From the cell containing the given text, extract its center point as [X, Y] coordinate. 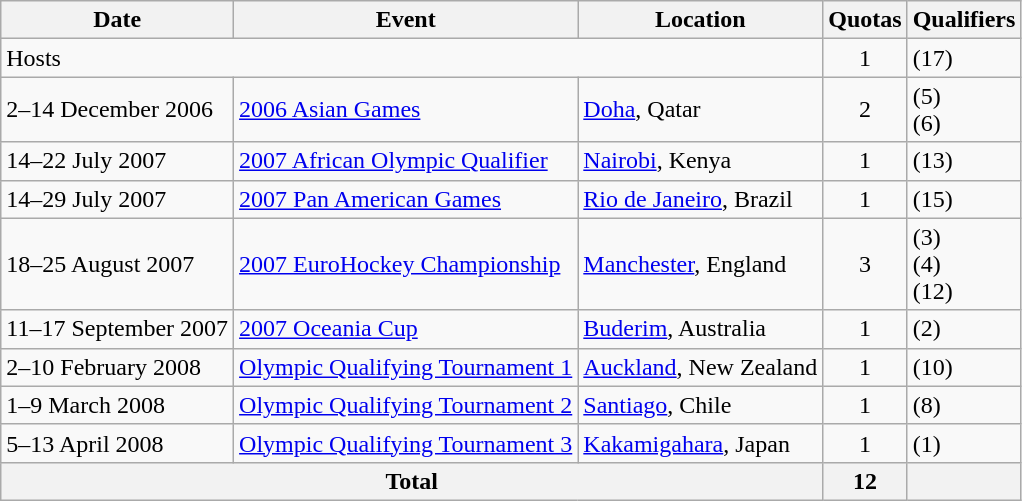
Location [700, 20]
(3) (4) (12) [964, 264]
2007 African Olympic Qualifier [406, 161]
Kakamigahara, Japan [700, 443]
Rio de Janeiro, Brazil [700, 199]
Date [118, 20]
Hosts [412, 58]
(13) [964, 161]
Manchester, England [700, 264]
(2) [964, 329]
Buderim, Australia [700, 329]
14–29 July 2007 [118, 199]
2–10 February 2008 [118, 367]
(15) [964, 199]
1–9 March 2008 [118, 405]
18–25 August 2007 [118, 264]
2006 Asian Games [406, 110]
2 [865, 110]
Olympic Qualifying Tournament 2 [406, 405]
2007 Pan American Games [406, 199]
5–13 April 2008 [118, 443]
11–17 September 2007 [118, 329]
12 [865, 481]
Auckland, New Zealand [700, 367]
Olympic Qualifying Tournament 3 [406, 443]
Total [412, 481]
Santiago, Chile [700, 405]
Nairobi, Kenya [700, 161]
14–22 July 2007 [118, 161]
(1) [964, 443]
2007 EuroHockey Championship [406, 264]
Quotas [865, 20]
(17) [964, 58]
(5) (6) [964, 110]
2–14 December 2006 [118, 110]
Qualifiers [964, 20]
(10) [964, 367]
(8) [964, 405]
Doha, Qatar [700, 110]
Event [406, 20]
Olympic Qualifying Tournament 1 [406, 367]
2007 Oceania Cup [406, 329]
3 [865, 264]
